Identify which cell holds the provided text, then report its [X, Y] central coordinate. 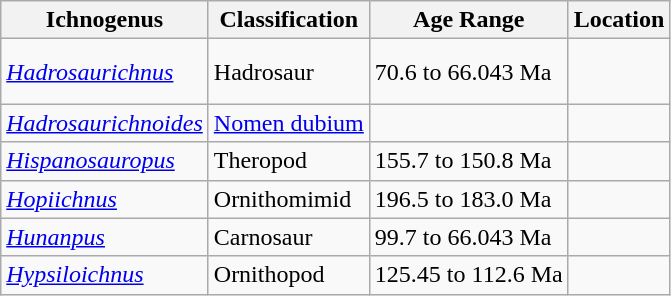
Location [619, 20]
Age Range [468, 20]
Hypsiloichnus [105, 275]
Hopiichnus [105, 199]
125.45 to 112.6 Ma [468, 275]
70.6 to 66.043 Ma [468, 72]
Hadrosaurichnus [105, 72]
Ornithomimid [288, 199]
Classification [288, 20]
99.7 to 66.043 Ma [468, 237]
Ichnogenus [105, 20]
Carnosaur [288, 237]
Theropod [288, 161]
196.5 to 183.0 Ma [468, 199]
155.7 to 150.8 Ma [468, 161]
Hadrosaur [288, 72]
Nomen dubium [288, 123]
Hispanosauropus [105, 161]
Hunanpus [105, 237]
Ornithopod [288, 275]
Hadrosaurichnoides [105, 123]
